For the text-containing cell, return its midpoint in [X, Y] coordinate format. 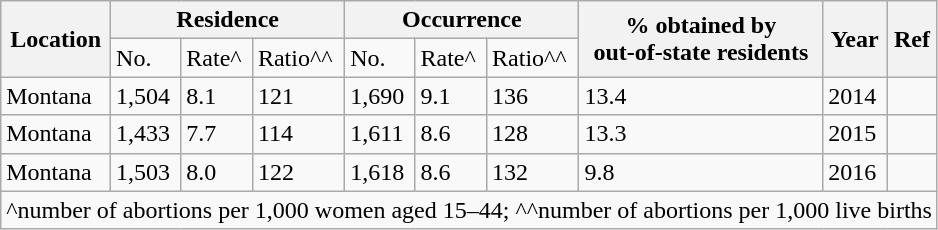
^number of abortions per 1,000 women aged 15–44; ^^number of abortions per 1,000 live births [470, 210]
Occurrence [462, 20]
128 [533, 134]
8.0 [217, 172]
7.7 [217, 134]
8.1 [217, 96]
Ref [912, 39]
132 [533, 172]
13.3 [701, 134]
1,504 [146, 96]
136 [533, 96]
9.1 [451, 96]
122 [298, 172]
2016 [855, 172]
1,618 [380, 172]
1,690 [380, 96]
9.8 [701, 172]
1,611 [380, 134]
2014 [855, 96]
Location [56, 39]
114 [298, 134]
% obtained byout-of-state residents [701, 39]
Residence [228, 20]
13.4 [701, 96]
1,433 [146, 134]
Year [855, 39]
121 [298, 96]
1,503 [146, 172]
2015 [855, 134]
